Search for the cell housing the specified text and yield its (x, y) center coordinate. 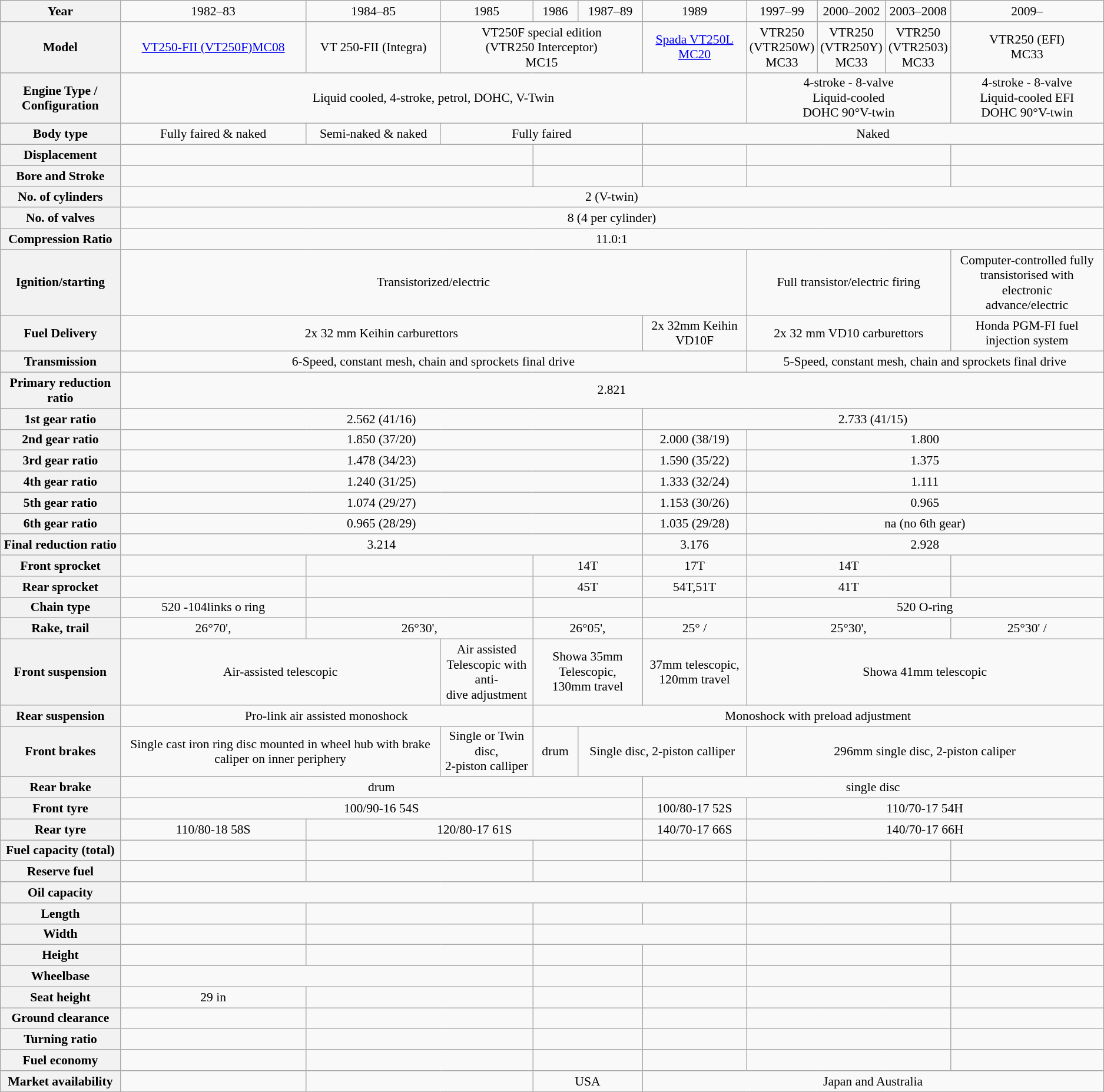
1.035 (29/28) (694, 524)
Length (60, 914)
3rd gear ratio (60, 461)
2.821 (612, 391)
Semi-naked & naked (373, 134)
Fully faired (542, 134)
Model (60, 47)
110/80-18 58S (213, 829)
1st gear ratio (60, 419)
140/70-17 66S (694, 829)
Front sprocket (60, 566)
VTR250(VTR250Y) MC33 (851, 47)
Compression Ratio (60, 239)
54T,51T (694, 587)
Transmission (60, 362)
1.590 (35/22) (694, 461)
Front suspension (60, 672)
25°30' / (1027, 629)
Displacement (60, 155)
4-stroke - 8-valve Liquid-cooled DOHC 90°V-twin (849, 98)
100/90-16 54S (382, 809)
Chain type (60, 608)
25° / (694, 629)
2000–2002 (851, 11)
Seat height (60, 997)
2nd gear ratio (60, 440)
Single disc, 2-piston calliper (662, 751)
1.111 (925, 482)
45T (588, 587)
1.800 (925, 440)
1984–85 (373, 11)
Rear brake (60, 788)
VT250F special edition (VTR250 Interceptor) MC15 (542, 47)
520 O-ring (925, 608)
296mm single disc, 2-piston caliper (925, 751)
Naked (873, 134)
Turning ratio (60, 1040)
Air assisted Telescopic with anti-dive adjustment (486, 672)
140/70-17 66H (925, 829)
0.965 (28/29) (382, 524)
Height (60, 955)
Final reduction ratio (60, 545)
VT250-FII (VT250F)MC08 (213, 47)
Japan and Australia (873, 1081)
4-stroke - 8-valve Liquid-cooled EFI DOHC 90°V-twin (1027, 98)
na (no 6th gear) (925, 524)
Single cast iron ring disc mounted in wheel hub with brake caliper on inner periphery (280, 751)
1982–83 (213, 11)
Width (60, 934)
Transistorized/electric (433, 283)
Bore and Stroke (60, 176)
6th gear ratio (60, 524)
1997–99 (782, 11)
0.965 (925, 503)
Monoshock with preload adjustment (818, 716)
Rake, trail (60, 629)
17T (694, 566)
VTR250(VTR250W) MC33 (782, 47)
Rear sprocket (60, 587)
1986 (556, 11)
VTR250(VTR2503) MC33 (919, 47)
Computer-controlled fully transistorised with electronic advance/electric (1027, 283)
5-Speed, constant mesh, chain and sprockets final drive (925, 362)
3.176 (694, 545)
26°70', (213, 629)
11.0:1 (612, 239)
USA (588, 1081)
Pro-link air assisted monoshock (326, 716)
Engine Type / Configuration (60, 98)
2 (V-twin) (612, 197)
single disc (873, 788)
Rear tyre (60, 829)
Liquid cooled, 4-stroke, petrol, DOHC, V-Twin (433, 98)
Fuel Delivery (60, 333)
5th gear ratio (60, 503)
41T (849, 587)
2.733 (41/15) (873, 419)
2x 32 mm Keihin carburettors (382, 333)
Wheelbase (60, 977)
100/80-17 52S (694, 809)
Showa 35mm Telescopic,130mm travel (588, 672)
Air-assisted telescopic (280, 672)
Rear suspension (60, 716)
2009– (1027, 11)
120/80-17 61S (475, 829)
1.333 (32/24) (694, 482)
37mm telescopic,120mm travel (694, 672)
1985 (486, 11)
6-Speed, constant mesh, chain and sprockets final drive (433, 362)
29 in (213, 997)
1.850 (37/20) (382, 440)
110/70-17 54H (925, 809)
4th gear ratio (60, 482)
Front brakes (60, 751)
1.074 (29/27) (382, 503)
No. of cylinders (60, 197)
26°30', (419, 629)
Primary reduction ratio (60, 391)
3.214 (382, 545)
Ignition/starting (60, 283)
Fuel capacity (total) (60, 851)
Showa 41mm telescopic (925, 672)
Ground clearance (60, 1018)
520 -104links o ring (213, 608)
Honda PGM-FI fuel injection system (1027, 333)
Reserve fuel (60, 872)
Single or Twin disc,2-piston calliper (486, 751)
1987–89 (611, 11)
2.928 (925, 545)
2003–2008 (919, 11)
Fully faired & naked (213, 134)
Front tyre (60, 809)
Year (60, 11)
1.375 (925, 461)
26°05', (588, 629)
No. of valves (60, 218)
2.000 (38/19) (694, 440)
Oil capacity (60, 892)
25°30', (849, 629)
1.478 (34/23) (382, 461)
2x 32mm Keihin VD10F (694, 333)
VT 250-FII (Integra) (373, 47)
1989 (694, 11)
VTR250 (EFI) MC33 (1027, 47)
2x 32 mm VD10 carburettors (849, 333)
Spada VT250L MC20 (694, 47)
Market availability (60, 1081)
8 (4 per cylinder) (612, 218)
2.562 (41/16) (382, 419)
Fuel economy (60, 1060)
Body type (60, 134)
Full transistor/electric firing (849, 283)
1.153 (30/26) (694, 503)
1.240 (31/25) (382, 482)
